Scan for the cell matching the given text and deliver its [x, y] coordinate at center. 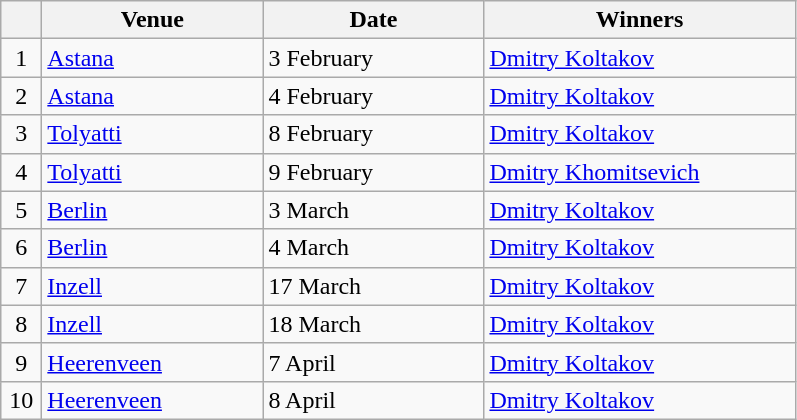
Dmitry Khomitsevich [640, 172]
6 [22, 248]
3 February [374, 58]
Date [374, 20]
3 March [374, 210]
7 April [374, 362]
1 [22, 58]
3 [22, 134]
8 April [374, 400]
4 March [374, 248]
9 February [374, 172]
4 [22, 172]
10 [22, 400]
17 March [374, 286]
8 [22, 324]
Venue [152, 20]
5 [22, 210]
4 February [374, 96]
7 [22, 286]
18 March [374, 324]
8 February [374, 134]
Winners [640, 20]
2 [22, 96]
9 [22, 362]
